Capture the cell that displays the provided text and extract its [x, y] central coordinate. 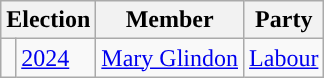
Member [170, 20]
Election [48, 20]
Party [284, 20]
Labour [284, 58]
Mary Glindon [170, 58]
2024 [56, 58]
